Pinpoint the cell where the given text exists, returning its (x, y) midpoint coordinate. 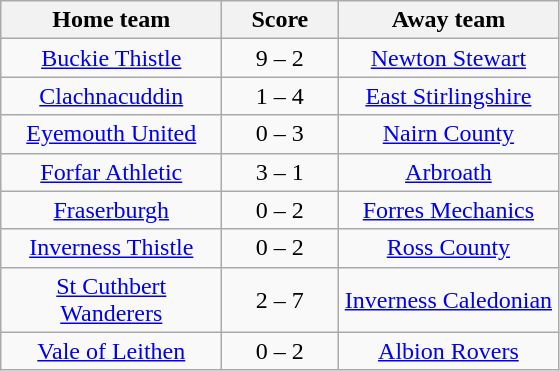
Forres Mechanics (448, 210)
9 – 2 (280, 58)
Clachnacuddin (112, 96)
Vale of Leithen (112, 351)
Forfar Athletic (112, 172)
Home team (112, 20)
0 – 3 (280, 134)
3 – 1 (280, 172)
Fraserburgh (112, 210)
Arbroath (448, 172)
2 – 7 (280, 300)
Ross County (448, 248)
Away team (448, 20)
Albion Rovers (448, 351)
Inverness Caledonian (448, 300)
Eyemouth United (112, 134)
1 – 4 (280, 96)
East Stirlingshire (448, 96)
St Cuthbert Wanderers (112, 300)
Buckie Thistle (112, 58)
Newton Stewart (448, 58)
Nairn County (448, 134)
Score (280, 20)
Inverness Thistle (112, 248)
